Output the (X, Y) coordinate of the center of the cell containing the given text.  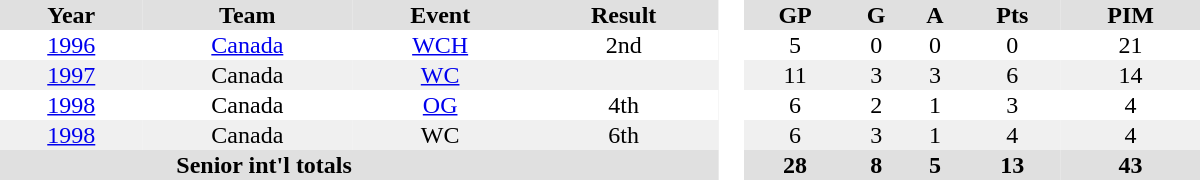
Pts (1012, 15)
4th (624, 105)
Result (624, 15)
43 (1130, 165)
13 (1012, 165)
WCH (440, 45)
PIM (1130, 15)
21 (1130, 45)
6th (624, 135)
1997 (72, 75)
14 (1130, 75)
Senior int'l totals (264, 165)
G (876, 15)
Team (248, 15)
28 (795, 165)
2nd (624, 45)
GP (795, 15)
1996 (72, 45)
2 (876, 105)
Year (72, 15)
OG (440, 105)
11 (795, 75)
8 (876, 165)
Event (440, 15)
A (934, 15)
